Find where the given text appears and provide that cell's center as (X, Y) coordinate. 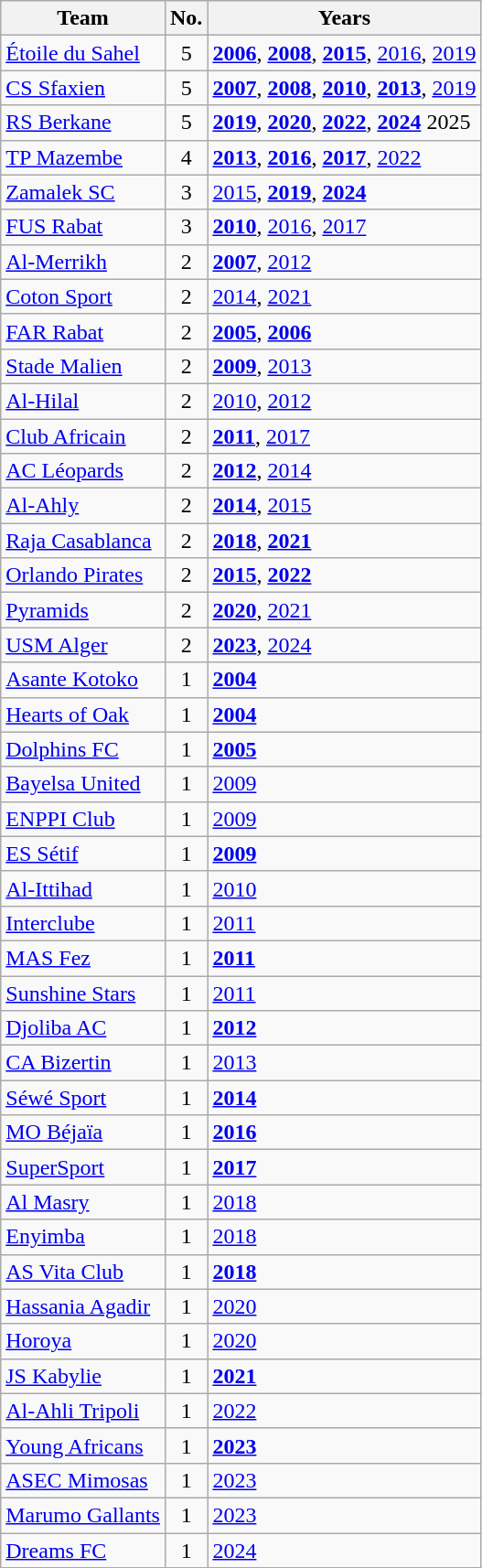
Dolphins FC (83, 749)
RS Berkane (83, 123)
2009, 2013 (344, 366)
2013 (344, 1063)
Djoliba AC (83, 1028)
Pyramids (83, 610)
2020, 2021 (344, 610)
CA Bizertin (83, 1063)
2014 (344, 1098)
2007, 2008, 2010, 2013, 2019 (344, 88)
2014, 2021 (344, 296)
FUS Rabat (83, 227)
Years (344, 18)
Al-Hilal (83, 401)
Club Africain (83, 436)
Asante Kotoko (83, 680)
2010, 2016, 2017 (344, 227)
2013, 2016, 2017, 2022 (344, 157)
2017 (344, 1167)
2014, 2015 (344, 506)
2007, 2012 (344, 262)
MAS Fez (83, 958)
ENPPI Club (83, 819)
2015, 2022 (344, 575)
Interclube (83, 923)
Young Africans (83, 1445)
FAR Rabat (83, 331)
Marumo Gallants (83, 1515)
2023, 2024 (344, 645)
Al-Ahli Tripoli (83, 1411)
2010, 2012 (344, 401)
ES Sétif (83, 854)
2024 (344, 1551)
2021 (344, 1376)
Horoya (83, 1341)
Bayelsa United (83, 784)
2018, 2021 (344, 541)
Sunshine Stars (83, 993)
2010 (344, 888)
2022 (344, 1411)
Al Masry (83, 1202)
Étoile du Sahel (83, 53)
Al-Merrikh (83, 262)
2016 (344, 1133)
Stade Malien (83, 366)
Orlando Pirates (83, 575)
SuperSport (83, 1167)
Dreams FC (83, 1551)
Raja Casablanca (83, 541)
MO Béjaïa (83, 1133)
Hassania Agadir (83, 1306)
2005 (344, 749)
Team (83, 18)
TP Mazembe (83, 157)
Hearts of Oak (83, 714)
AS Vita Club (83, 1272)
ASEC Mimosas (83, 1480)
No. (186, 18)
Coton Sport (83, 296)
AC Léopards (83, 471)
Séwé Sport (83, 1098)
USM Alger (83, 645)
Al-Ahly (83, 506)
Zamalek SC (83, 192)
Al-Ittihad (83, 888)
4 (186, 157)
JS Kabylie (83, 1376)
2005, 2006 (344, 331)
2006, 2008, 2015, 2016, 2019 (344, 53)
2015, 2019, 2024 (344, 192)
Enyimba (83, 1237)
2012, 2014 (344, 471)
2011, 2017 (344, 436)
CS Sfaxien (83, 88)
2012 (344, 1028)
2019, 2020, 2022, 2024 2025 (344, 123)
